Extract the (X, Y) coordinate from the center of the cell holding the provided text.  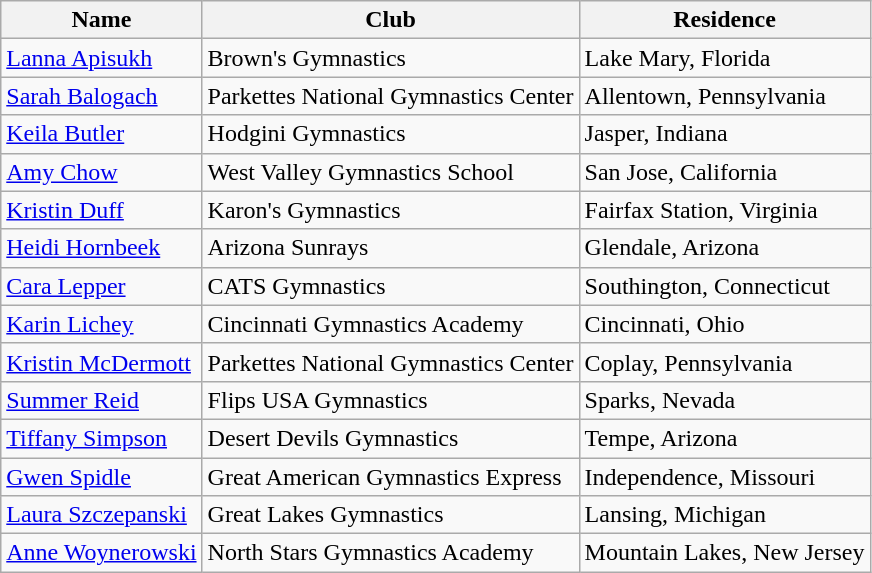
Gwen Spidle (102, 477)
Allentown, Pennsylvania (724, 96)
Sparks, Nevada (724, 400)
Glendale, Arizona (724, 248)
Sarah Balogach (102, 96)
Independence, Missouri (724, 477)
Heidi Hornbeek (102, 248)
Keila Butler (102, 134)
Coplay, Pennsylvania (724, 362)
Tiffany Simpson (102, 438)
Fairfax Station, Virginia (724, 210)
Karon's Gymnastics (390, 210)
Amy Chow (102, 172)
CATS Gymnastics (390, 286)
Tempe, Arizona (724, 438)
Great American Gymnastics Express (390, 477)
Laura Szczepanski (102, 515)
West Valley Gymnastics School (390, 172)
North Stars Gymnastics Academy (390, 553)
Desert Devils Gymnastics (390, 438)
Jasper, Indiana (724, 134)
Cincinnati Gymnastics Academy (390, 324)
Flips USA Gymnastics (390, 400)
Cincinnati, Ohio (724, 324)
Kristin Duff (102, 210)
Cara Lepper (102, 286)
Arizona Sunrays (390, 248)
Lake Mary, Florida (724, 58)
Residence (724, 20)
Great Lakes Gymnastics (390, 515)
Southington, Connecticut (724, 286)
Kristin McDermott (102, 362)
Mountain Lakes, New Jersey (724, 553)
San Jose, California (724, 172)
Brown's Gymnastics (390, 58)
Lanna Apisukh (102, 58)
Anne Woynerowski (102, 553)
Summer Reid (102, 400)
Club (390, 20)
Name (102, 20)
Lansing, Michigan (724, 515)
Karin Lichey (102, 324)
Hodgini Gymnastics (390, 134)
